Scan for the cell matching the given text and deliver its (x, y) coordinate at center. 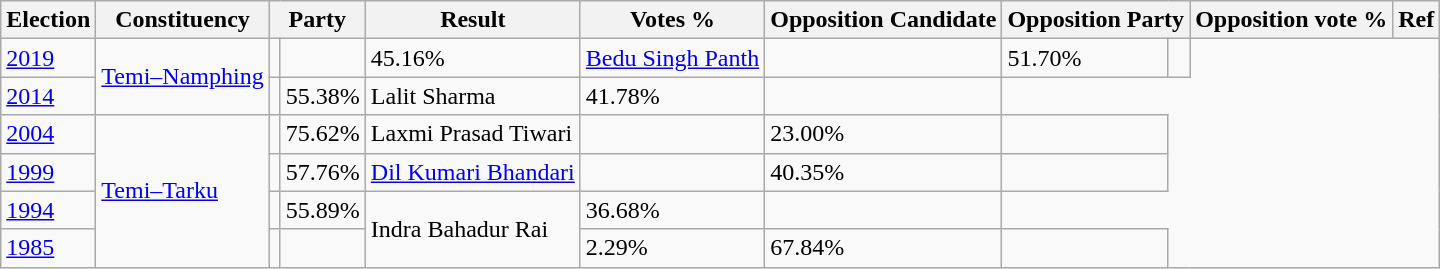
Temi–Tarku (182, 191)
Constituency (182, 20)
Opposition Party (1096, 20)
2019 (48, 58)
55.89% (322, 210)
Ref (1416, 20)
2014 (48, 96)
Laxmi Prasad Tiwari (472, 134)
Votes % (672, 20)
Indra Bahadur Rai (472, 229)
Bedu Singh Panth (672, 58)
67.84% (884, 248)
51.70% (1085, 58)
36.68% (672, 210)
75.62% (322, 134)
Party (317, 20)
2.29% (672, 248)
Dil Kumari Bhandari (472, 172)
Result (472, 20)
45.16% (472, 58)
Election (48, 20)
2004 (48, 134)
41.78% (672, 96)
1999 (48, 172)
1994 (48, 210)
Opposition Candidate (884, 20)
1985 (48, 248)
57.76% (322, 172)
40.35% (884, 172)
Opposition vote % (1292, 20)
Temi–Namphing (182, 77)
Lalit Sharma (472, 96)
55.38% (322, 96)
23.00% (884, 134)
